Output the [x, y] coordinate of the center of the cell containing the given text.  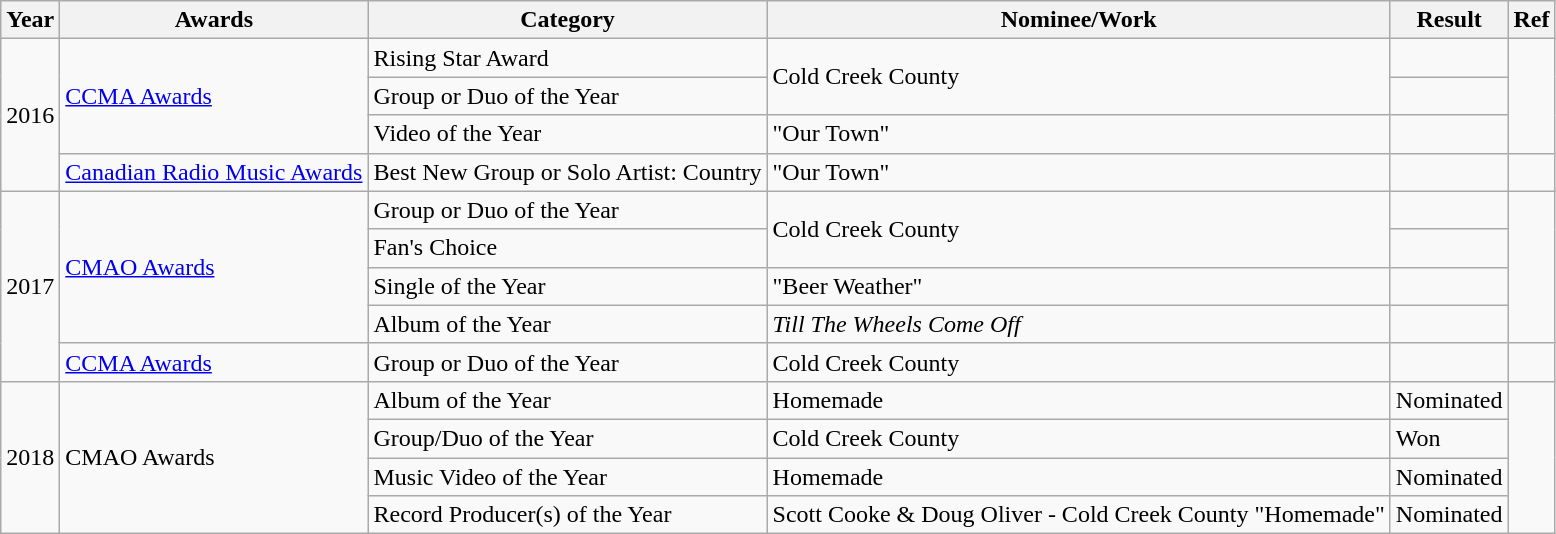
Year [30, 20]
Awards [214, 20]
2018 [30, 457]
Till The Wheels Come Off [1078, 324]
Video of the Year [568, 134]
Result [1449, 20]
Single of the Year [568, 286]
Won [1449, 438]
Music Video of the Year [568, 477]
"Beer Weather" [1078, 286]
Fan's Choice [568, 248]
Canadian Radio Music Awards [214, 172]
2017 [30, 286]
Group/Duo of the Year [568, 438]
Rising Star Award [568, 58]
Nominee/Work [1078, 20]
Scott Cooke & Doug Oliver - Cold Creek County "Homemade" [1078, 515]
Ref [1532, 20]
Record Producer(s) of the Year [568, 515]
Best New Group or Solo Artist: Country [568, 172]
Category [568, 20]
2016 [30, 115]
